Output the [X, Y] coordinate of the center of the cell containing the given text.  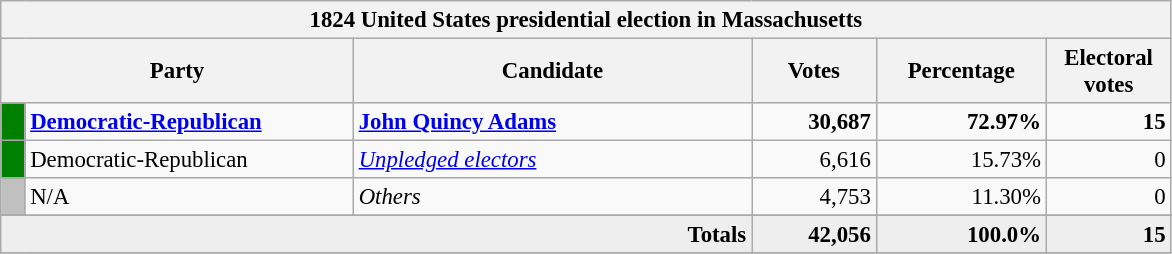
Electoral votes [1108, 72]
6,616 [814, 160]
Others [552, 197]
30,687 [814, 122]
Votes [814, 72]
4,753 [814, 197]
72.97% [961, 122]
Candidate [552, 72]
Unpledged electors [552, 160]
N/A [189, 197]
15.73% [961, 160]
Totals [376, 235]
42,056 [814, 235]
11.30% [961, 197]
John Quincy Adams [552, 122]
1824 United States presidential election in Massachusetts [586, 20]
Party [178, 72]
Percentage [961, 72]
100.0% [961, 235]
